Extract the [X, Y] coordinate from the center of the cell holding the provided text.  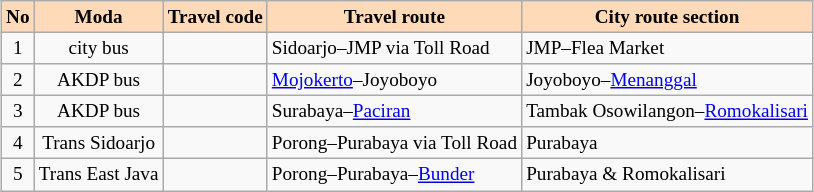
Trans Sidoarjo [98, 143]
Mojokerto–Joyoboyo [394, 80]
Travel route [394, 17]
Joyoboyo–Menanggal [668, 80]
4 [18, 143]
2 [18, 80]
Purabaya & Romokalisari [668, 175]
Porong–Purabaya via Toll Road [394, 143]
Moda [98, 17]
5 [18, 175]
City route section [668, 17]
city bus [98, 48]
JMP–Flea Market [668, 48]
No [18, 17]
Surabaya–Paciran [394, 111]
3 [18, 111]
Travel code [215, 17]
Porong–Purabaya–Bunder [394, 175]
Tambak Osowilangon–Romokalisari [668, 111]
Purabaya [668, 143]
Sidoarjo–JMP via Toll Road [394, 48]
1 [18, 48]
Trans East Java [98, 175]
